Identify which cell holds the provided text, then report its [X, Y] central coordinate. 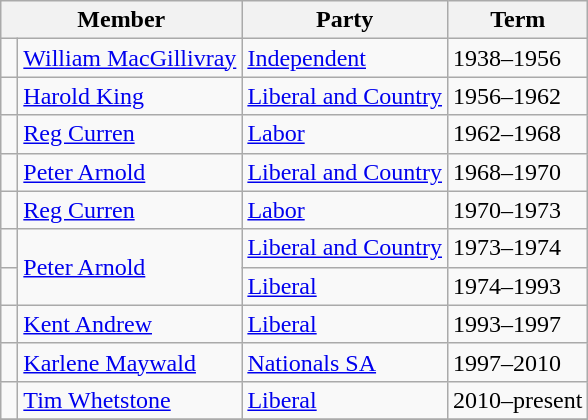
2010–present [518, 400]
1956–1962 [518, 96]
Karlene Maywald [130, 362]
Kent Andrew [130, 324]
Term [518, 20]
Harold King [130, 96]
1970–1973 [518, 210]
Party [345, 20]
William MacGillivray [130, 58]
1968–1970 [518, 172]
1938–1956 [518, 58]
Nationals SA [345, 362]
1973–1974 [518, 248]
Member [122, 20]
1974–1993 [518, 286]
Independent [345, 58]
1993–1997 [518, 324]
1962–1968 [518, 134]
Tim Whetstone [130, 400]
1997–2010 [518, 362]
